Determine the (x, y) coordinate at the center of the cell enclosing the given text.  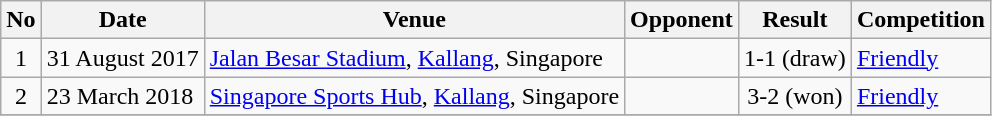
Competition (920, 20)
31 August 2017 (122, 58)
Opponent (682, 20)
Singapore Sports Hub, Kallang, Singapore (414, 96)
Venue (414, 20)
2 (21, 96)
1-1 (draw) (794, 58)
23 March 2018 (122, 96)
1 (21, 58)
Jalan Besar Stadium, Kallang, Singapore (414, 58)
3-2 (won) (794, 96)
No (21, 20)
Result (794, 20)
Date (122, 20)
